Extract the (x, y) coordinate from the center of the cell holding the provided text.  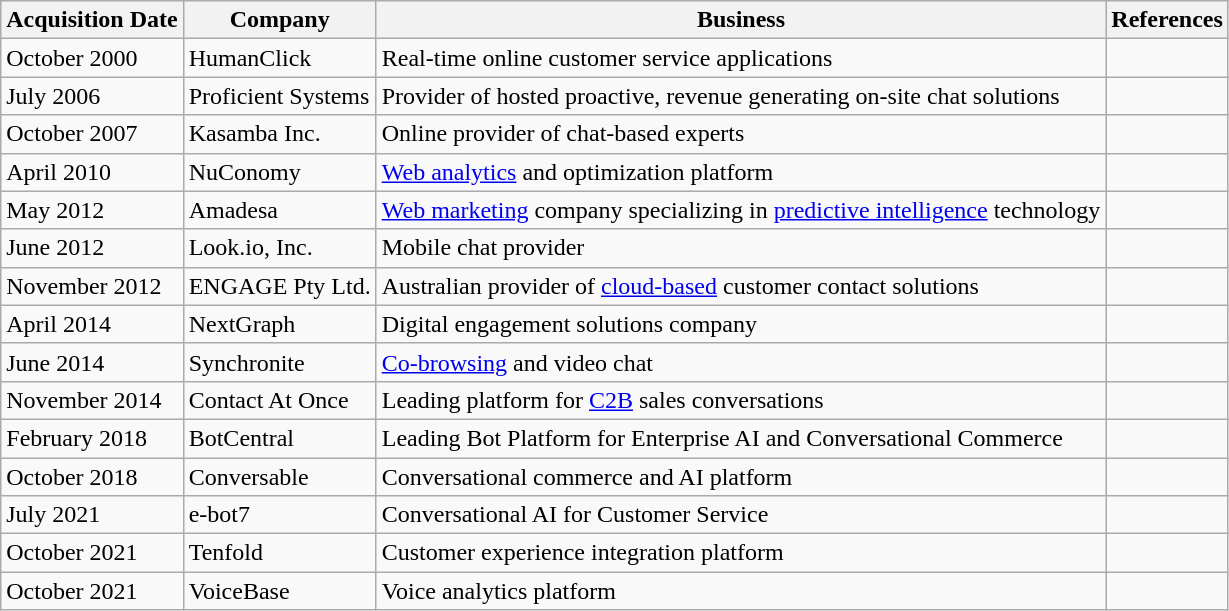
HumanClick (280, 58)
Real-time online customer service applications (741, 58)
VoiceBase (280, 591)
Digital engagement solutions company (741, 324)
Conversational AI for Customer Service (741, 515)
Proficient Systems (280, 96)
NuConomy (280, 172)
October 2018 (92, 477)
June 2014 (92, 362)
July 2021 (92, 515)
Conversable (280, 477)
April 2014 (92, 324)
Business (741, 20)
Voice analytics platform (741, 591)
Australian provider of cloud-based customer contact solutions (741, 286)
October 2000 (92, 58)
Company (280, 20)
November 2012 (92, 286)
Conversational commerce and AI platform (741, 477)
e-bot7 (280, 515)
Web marketing company specializing in predictive intelligence technology (741, 210)
Look.io, Inc. (280, 248)
June 2012 (92, 248)
NextGraph (280, 324)
Leading platform for C2B sales conversations (741, 400)
Acquisition Date (92, 20)
October 2007 (92, 134)
May 2012 (92, 210)
BotCentral (280, 438)
Customer experience integration platform (741, 553)
Contact At Once (280, 400)
References (1168, 20)
ENGAGE Pty Ltd. (280, 286)
Online provider of chat-based experts (741, 134)
Web analytics and optimization platform (741, 172)
Mobile chat provider (741, 248)
Amadesa (280, 210)
Leading Bot Platform for Enterprise AI and Conversational Commerce (741, 438)
Provider of hosted proactive, revenue generating on-site chat solutions (741, 96)
April 2010 (92, 172)
July 2006 (92, 96)
Synchronite (280, 362)
November 2014 (92, 400)
Kasamba Inc. (280, 134)
Tenfold (280, 553)
February 2018 (92, 438)
Co-browsing and video chat (741, 362)
